Pinpoint the cell where the given text exists, returning its (x, y) midpoint coordinate. 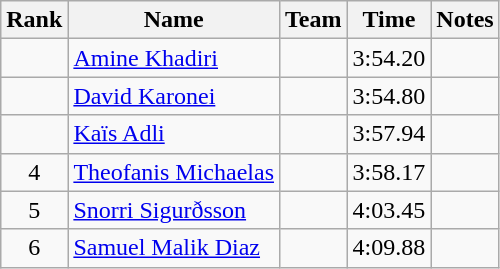
3:58.17 (389, 172)
Rank (34, 20)
4 (34, 172)
Notes (465, 20)
Team (314, 20)
Time (389, 20)
Name (174, 20)
David Karonei (174, 96)
3:54.80 (389, 96)
5 (34, 210)
Amine Khadiri (174, 58)
3:57.94 (389, 134)
6 (34, 248)
3:54.20 (389, 58)
Kaïs Adli (174, 134)
Theofanis Michaelas (174, 172)
4:03.45 (389, 210)
Samuel Malik Diaz (174, 248)
4:09.88 (389, 248)
Snorri Sigurðsson (174, 210)
